Detect which cell encompasses the target text, then output its [x, y] center coordinate. 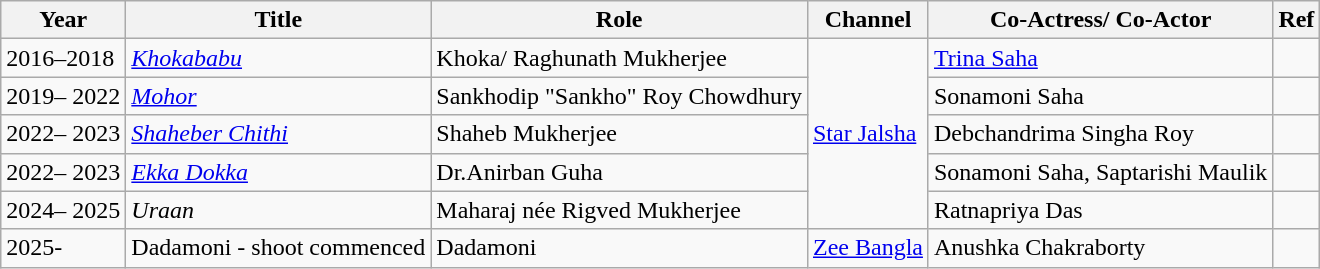
Ref [1296, 20]
2025- [64, 248]
Ekka Dokka [278, 172]
Trina Saha [1100, 58]
Sonamoni Saha, Saptarishi Maulik [1100, 172]
Co-Actress/ Co-Actor [1100, 20]
Sankhodip "Sankho" Roy Chowdhury [620, 96]
Debchandrima Singha Roy [1100, 134]
2019– 2022 [64, 96]
Channel [868, 20]
Mohor [278, 96]
Shaheb Mukherjee [620, 134]
Title [278, 20]
Uraan [278, 210]
2016–2018 [64, 58]
Dadamoni [620, 248]
Role [620, 20]
Sonamoni Saha [1100, 96]
Star Jalsha [868, 134]
Shaheber Chithi [278, 134]
Anushka Chakraborty [1100, 248]
Maharaj née Rigved Mukherjee [620, 210]
Khokababu [278, 58]
2024– 2025 [64, 210]
Dr.Anirban Guha [620, 172]
Khoka/ Raghunath Mukherjee [620, 58]
Zee Bangla [868, 248]
Ratnapriya Das [1100, 210]
Dadamoni - shoot commenced [278, 248]
Year [64, 20]
